Search for the cell housing the specified text and yield its [x, y] center coordinate. 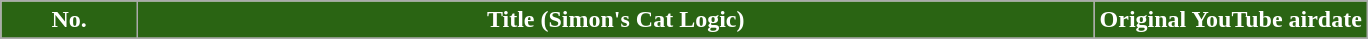
Title (Simon's Cat Logic) [616, 20]
No. [70, 20]
Original YouTube airdate [1230, 20]
